Return (x, y) of the center of cell containing provided text 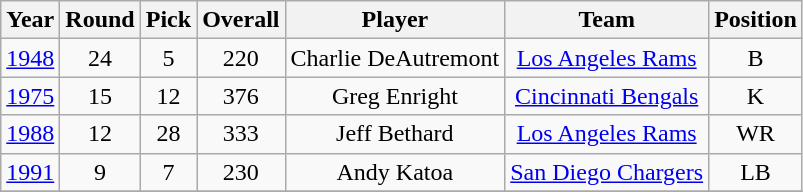
28 (168, 134)
1991 (30, 172)
Overall (241, 20)
220 (241, 58)
Andy Katoa (395, 172)
San Diego Chargers (607, 172)
24 (100, 58)
Player (395, 20)
Greg Enright (395, 96)
15 (100, 96)
230 (241, 172)
WR (756, 134)
9 (100, 172)
333 (241, 134)
Round (100, 20)
Cincinnati Bengals (607, 96)
K (756, 96)
7 (168, 172)
5 (168, 58)
Year (30, 20)
LB (756, 172)
Pick (168, 20)
Position (756, 20)
1948 (30, 58)
Jeff Bethard (395, 134)
B (756, 58)
1988 (30, 134)
Team (607, 20)
1975 (30, 96)
Charlie DeAutremont (395, 58)
376 (241, 96)
